Identify which cell holds the provided text, then report its (X, Y) central coordinate. 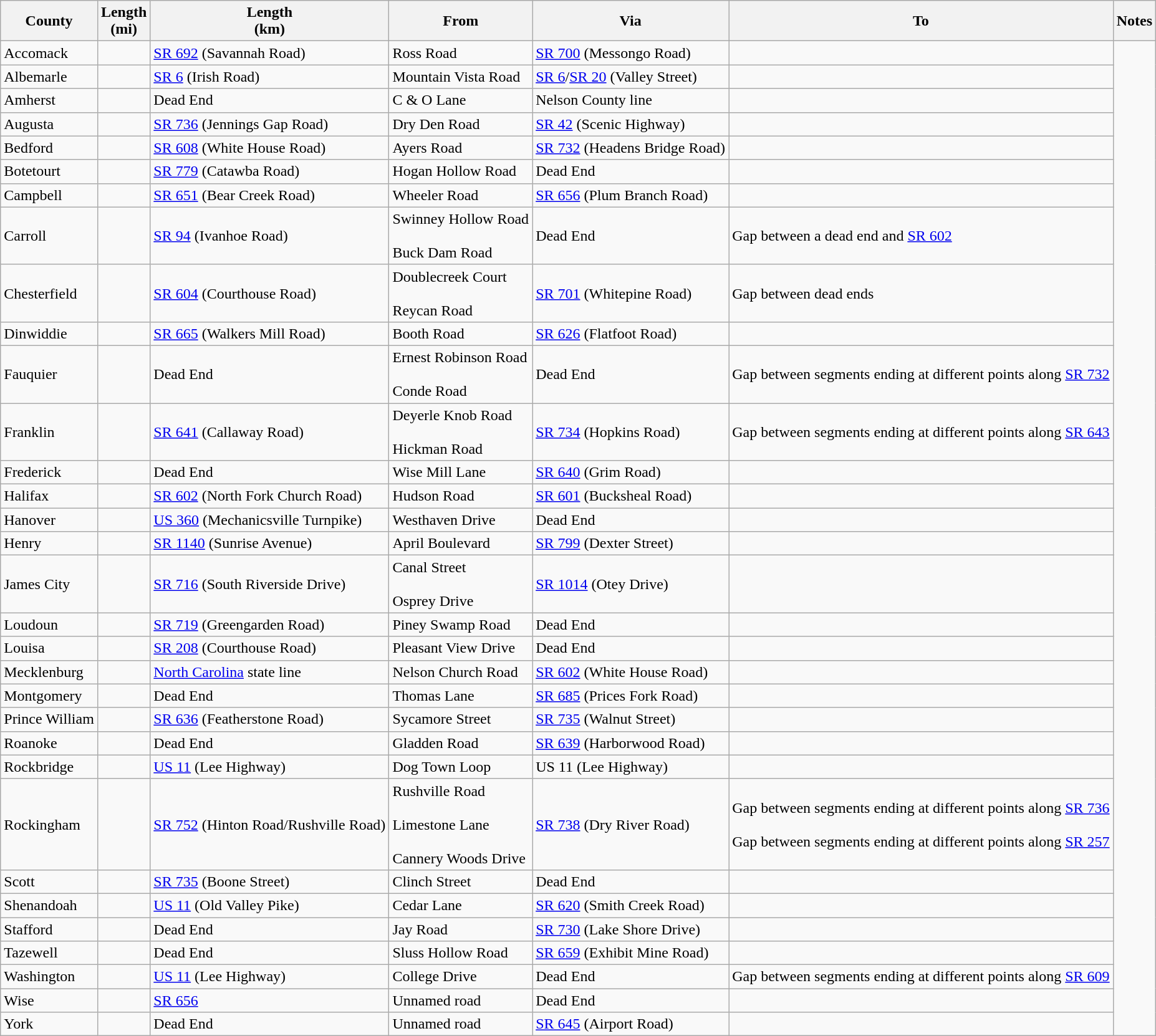
SR 645 (Airport Road) (631, 1024)
Scott (49, 881)
SR 602 (North Fork Church Road) (269, 496)
Dinwiddie (49, 333)
SR 735 (Boone Street) (269, 881)
Nelson County line (631, 100)
Notes (1134, 21)
Cedar Lane (461, 905)
Swinney Hollow RoadBuck Dam Road (461, 236)
SR 608 (White House Road) (269, 148)
Gap between a dead end and SR 602 (922, 236)
Gap between dead ends (922, 293)
Accomack (49, 53)
Botetourt (49, 171)
Length(mi) (123, 21)
Amherst (49, 100)
Sluss Hollow Road (461, 953)
SR 604 (Courthouse Road) (269, 293)
C & O Lane (461, 100)
Rockbridge (49, 767)
Doublecreek CourtReycan Road (461, 293)
SR 685 (Prices Fork Road) (631, 696)
James City (49, 584)
To (922, 21)
Wise (49, 1000)
Nelson Church Road (461, 672)
SR 42 (Scenic Highway) (631, 124)
Mountain Vista Road (461, 77)
SR 732 (Headens Bridge Road) (631, 148)
Albemarle (49, 77)
College Drive (461, 977)
SR 665 (Walkers Mill Road) (269, 333)
SR 730 (Lake Shore Drive) (631, 929)
Campbell (49, 195)
SR 656 (269, 1000)
Roanoke (49, 743)
Ross Road (461, 53)
Hudson Road (461, 496)
SR 602 (White House Road) (631, 672)
North Carolina state line (269, 672)
SR 208 (Courthouse Road) (269, 648)
SR 734 (Hopkins Road) (631, 431)
SR 601 (Bucksheal Road) (631, 496)
SR 738 (Dry River Road) (631, 824)
Franklin (49, 431)
SR 659 (Exhibit Mine Road) (631, 953)
SR 1014 (Otey Drive) (631, 584)
Westhaven Drive (461, 520)
Hanover (49, 520)
Chesterfield (49, 293)
Montgomery (49, 696)
Hogan Hollow Road (461, 171)
Ernest Robinson RoadConde Road (461, 374)
SR 640 (Grim Road) (631, 472)
Gap between segments ending at different points along SR 643 (922, 431)
US 360 (Mechanicsville Turnpike) (269, 520)
Piney Swamp Road (461, 625)
Louisa (49, 648)
Bedford (49, 148)
Mecklenburg (49, 672)
County (49, 21)
Henry (49, 544)
Tazewell (49, 953)
Clinch Street (461, 881)
Fauquier (49, 374)
SR 636 (Featherstone Road) (269, 719)
Rockingham (49, 824)
SR 6/SR 20 (Valley Street) (631, 77)
Jay Road (461, 929)
Prince William (49, 719)
Augusta (49, 124)
Wheeler Road (461, 195)
Canal StreetOsprey Drive (461, 584)
April Boulevard (461, 544)
SR 641 (Callaway Road) (269, 431)
SR 779 (Catawba Road) (269, 171)
Dog Town Loop (461, 767)
SR 736 (Jennings Gap Road) (269, 124)
Booth Road (461, 333)
Deyerle Knob RoadHickman Road (461, 431)
SR 94 (Ivanhoe Road) (269, 236)
Length(km) (269, 21)
SR 700 (Messongo Road) (631, 53)
SR 752 (Hinton Road/Rushville Road) (269, 824)
Sycamore Street (461, 719)
Gap between segments ending at different points along SR 609 (922, 977)
SR 651 (Bear Creek Road) (269, 195)
Thomas Lane (461, 696)
Gap between segments ending at different points along SR 732 (922, 374)
Loudoun (49, 625)
SR 639 (Harborwood Road) (631, 743)
Rushville RoadLimestone LaneCannery Woods Drive (461, 824)
SR 626 (Flatfoot Road) (631, 333)
SR 719 (Greengarden Road) (269, 625)
Wise Mill Lane (461, 472)
York (49, 1024)
Gap between segments ending at different points along SR 736Gap between segments ending at different points along SR 257 (922, 824)
Washington (49, 977)
Pleasant View Drive (461, 648)
Shenandoah (49, 905)
From (461, 21)
Stafford (49, 929)
SR 1140 (Sunrise Avenue) (269, 544)
SR 656 (Plum Branch Road) (631, 195)
SR 6 (Irish Road) (269, 77)
Ayers Road (461, 148)
SR 620 (Smith Creek Road) (631, 905)
SR 799 (Dexter Street) (631, 544)
Dry Den Road (461, 124)
Halifax (49, 496)
SR 735 (Walnut Street) (631, 719)
SR 701 (Whitepine Road) (631, 293)
Frederick (49, 472)
Carroll (49, 236)
US 11 (Old Valley Pike) (269, 905)
SR 692 (Savannah Road) (269, 53)
Via (631, 21)
Gladden Road (461, 743)
SR 716 (South Riverside Drive) (269, 584)
